Return the [X, Y] coordinate for the center point of the cell that contains the specified text.  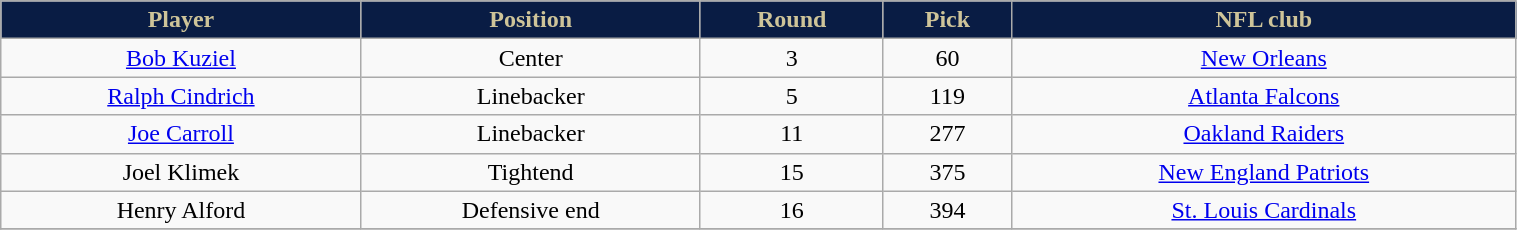
Joe Carroll [181, 134]
New Orleans [1264, 58]
Bob Kuziel [181, 58]
277 [947, 134]
Tightend [530, 172]
Ralph Cindrich [181, 96]
Defensive end [530, 210]
Pick [947, 20]
Center [530, 58]
375 [947, 172]
Joel Klimek [181, 172]
New England Patriots [1264, 172]
5 [792, 96]
Round [792, 20]
11 [792, 134]
15 [792, 172]
Atlanta Falcons [1264, 96]
Position [530, 20]
60 [947, 58]
394 [947, 210]
16 [792, 210]
Henry Alford [181, 210]
NFL club [1264, 20]
119 [947, 96]
3 [792, 58]
Player [181, 20]
St. Louis Cardinals [1264, 210]
Oakland Raiders [1264, 134]
